For the text-containing cell, return its midpoint in [x, y] coordinate format. 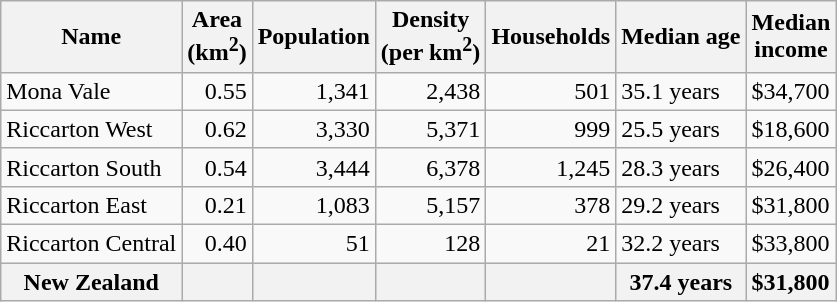
Medianincome [791, 37]
5,371 [430, 129]
Density(per km2) [430, 37]
29.2 years [681, 205]
128 [430, 244]
6,378 [430, 167]
Median age [681, 37]
Riccarton East [92, 205]
3,444 [314, 167]
Mona Vale [92, 91]
5,157 [430, 205]
3,330 [314, 129]
37.4 years [681, 282]
0.55 [217, 91]
35.1 years [681, 91]
32.2 years [681, 244]
21 [551, 244]
1,083 [314, 205]
999 [551, 129]
1,341 [314, 91]
0.62 [217, 129]
Riccarton West [92, 129]
0.40 [217, 244]
2,438 [430, 91]
$33,800 [791, 244]
Riccarton Central [92, 244]
25.5 years [681, 129]
Name [92, 37]
378 [551, 205]
51 [314, 244]
1,245 [551, 167]
Area(km2) [217, 37]
0.21 [217, 205]
Households [551, 37]
New Zealand [92, 282]
501 [551, 91]
$26,400 [791, 167]
Riccarton South [92, 167]
28.3 years [681, 167]
$18,600 [791, 129]
0.54 [217, 167]
Population [314, 37]
$34,700 [791, 91]
